Locate the cell with the specified text and output its [X, Y] center coordinate. 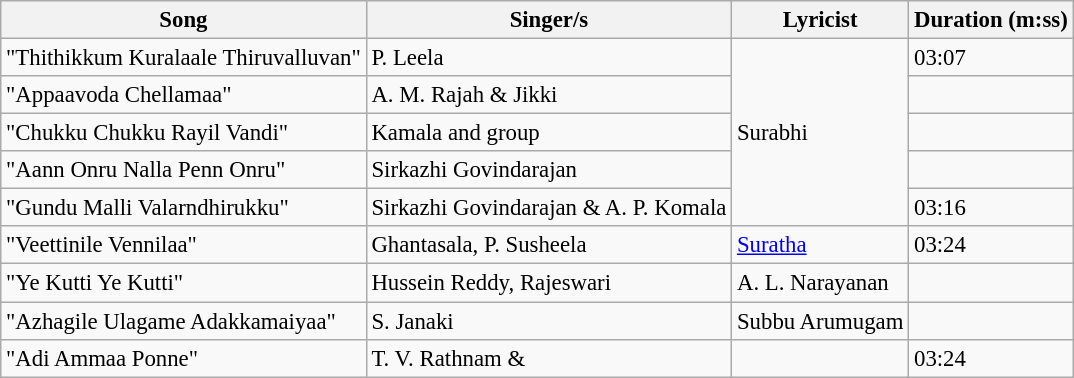
Surabhi [820, 133]
Kamala and group [549, 133]
Ghantasala, P. Susheela [549, 245]
Song [184, 20]
T. V. Rathnam & [549, 358]
"Appaavoda Chellamaa" [184, 95]
Hussein Reddy, Rajeswari [549, 283]
Sirkazhi Govindarajan & A. P. Komala [549, 208]
Suratha [820, 245]
"Gundu Malli Valarndhirukku" [184, 208]
03:16 [991, 208]
Subbu Arumugam [820, 321]
A. M. Rajah & Jikki [549, 95]
"Azhagile Ulagame Adakkamaiyaa" [184, 321]
A. L. Narayanan [820, 283]
"Thithikkum Kuralaale Thiruvalluvan" [184, 58]
Duration (m:ss) [991, 20]
"Chukku Chukku Rayil Vandi" [184, 133]
"Veettinile Vennilaa" [184, 245]
Lyricist [820, 20]
P. Leela [549, 58]
S. Janaki [549, 321]
"Ye Kutti Ye Kutti" [184, 283]
"Aann Onru Nalla Penn Onru" [184, 170]
Singer/s [549, 20]
"Adi Ammaa Ponne" [184, 358]
Sirkazhi Govindarajan [549, 170]
03:07 [991, 58]
